Locate the cell with the specified text and output its [x, y] center coordinate. 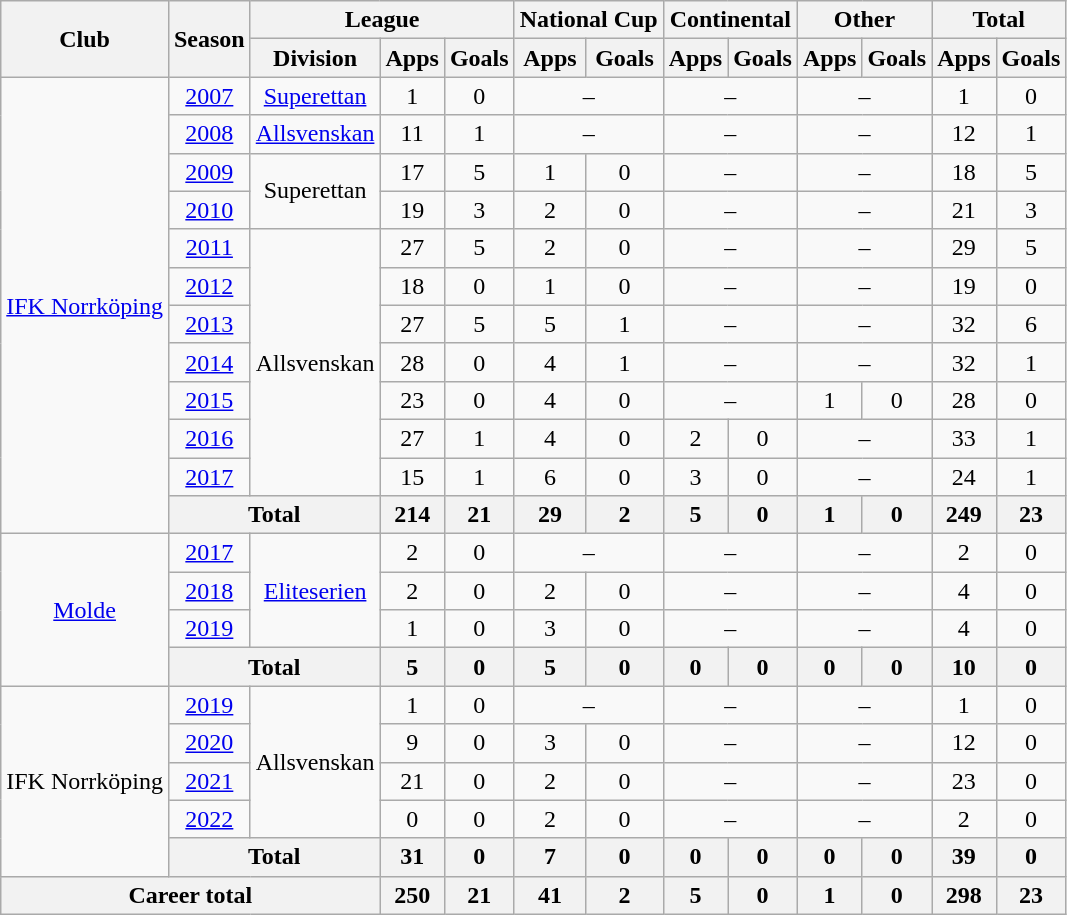
Season [209, 39]
2013 [209, 324]
Molde [85, 610]
11 [412, 134]
7 [550, 857]
250 [412, 895]
9 [412, 743]
24 [964, 477]
Club [85, 39]
Other [864, 20]
15 [412, 477]
17 [412, 172]
Continental [730, 20]
2021 [209, 781]
41 [550, 895]
2012 [209, 286]
2011 [209, 248]
Eliteserien [315, 591]
2008 [209, 134]
Career total [190, 895]
2020 [209, 743]
249 [964, 515]
2018 [209, 591]
2015 [209, 400]
33 [964, 438]
31 [412, 857]
National Cup [588, 20]
Division [315, 58]
2014 [209, 362]
2010 [209, 210]
League [382, 20]
2007 [209, 96]
214 [412, 515]
2022 [209, 819]
39 [964, 857]
2009 [209, 172]
298 [964, 895]
2016 [209, 438]
10 [964, 667]
